Locate the cell with the specified text and output its [X, Y] center coordinate. 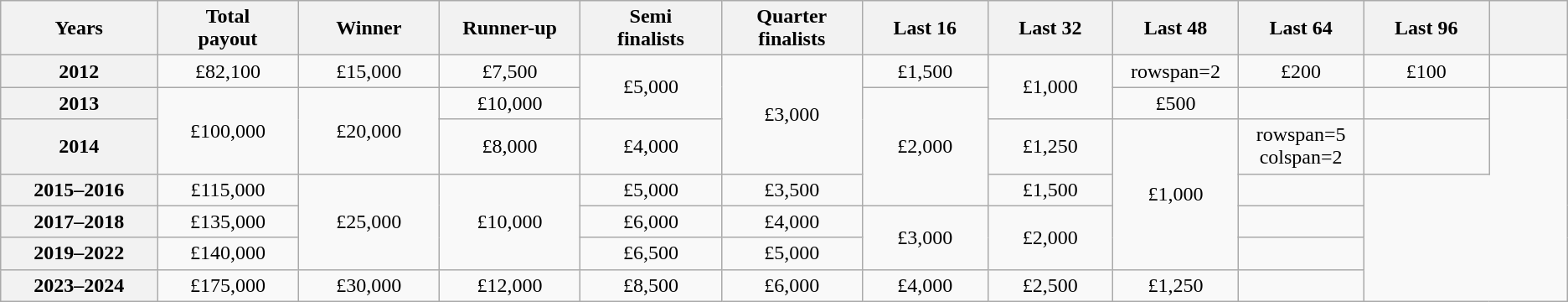
Semifinalists [651, 29]
£100,000 [228, 131]
Winner [369, 29]
£500 [1176, 103]
£8,500 [651, 285]
2015–2016 [79, 190]
£200 [1301, 71]
£135,000 [228, 221]
£15,000 [369, 71]
Quarterfinalists [792, 29]
2014 [79, 146]
£2,500 [1050, 285]
£7,500 [509, 71]
Totalpayout [228, 29]
Runner-up [509, 29]
Last 64 [1301, 29]
2013 [79, 103]
2023–2024 [79, 285]
£115,000 [228, 190]
Last 32 [1050, 29]
£82,100 [228, 71]
Last 48 [1176, 29]
£100 [1426, 71]
£8,000 [509, 146]
2017–2018 [79, 221]
£12,000 [509, 285]
2012 [79, 71]
rowspan=2 [1176, 71]
£25,000 [369, 221]
£3,500 [792, 190]
£30,000 [369, 285]
Years [79, 29]
£20,000 [369, 131]
Last 16 [925, 29]
£175,000 [228, 285]
rowspan=5 colspan=2 [1301, 146]
Last 96 [1426, 29]
2019–2022 [79, 253]
£140,000 [228, 253]
£6,500 [651, 253]
